Identify which cell holds the provided text, then report its [x, y] central coordinate. 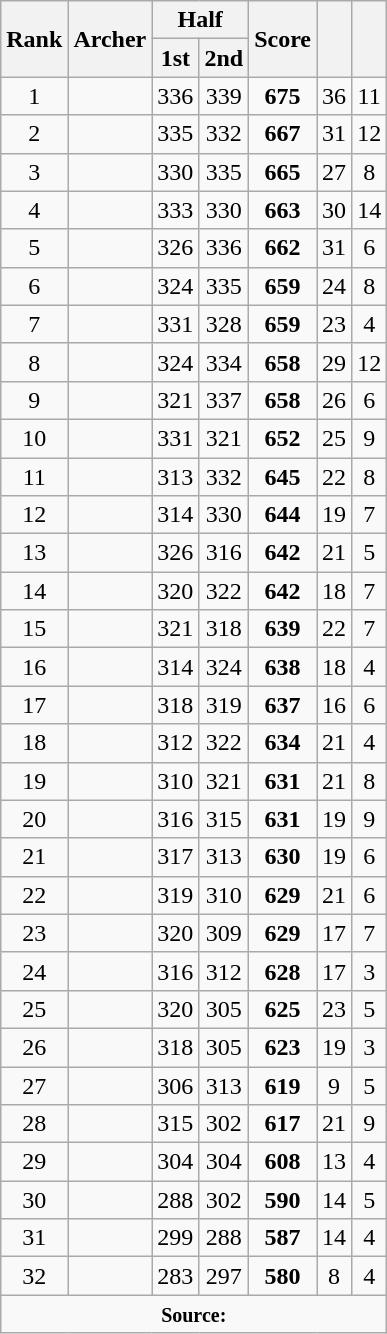
2 [34, 134]
2nd [224, 58]
333 [176, 210]
Half [200, 20]
662 [283, 248]
617 [283, 1124]
32 [34, 1276]
590 [283, 1200]
Archer [110, 39]
645 [283, 477]
283 [176, 1276]
334 [224, 362]
638 [283, 667]
652 [283, 438]
15 [34, 629]
630 [283, 857]
328 [224, 324]
297 [224, 1276]
10 [34, 438]
339 [224, 96]
Source: [194, 1314]
309 [224, 933]
580 [283, 1276]
317 [176, 857]
663 [283, 210]
337 [224, 400]
623 [283, 1047]
20 [34, 819]
299 [176, 1238]
628 [283, 971]
1st [176, 58]
639 [283, 629]
634 [283, 743]
637 [283, 705]
28 [34, 1124]
667 [283, 134]
1 [34, 96]
587 [283, 1238]
665 [283, 172]
Rank [34, 39]
619 [283, 1085]
Score [283, 39]
644 [283, 515]
36 [334, 96]
625 [283, 1009]
306 [176, 1085]
675 [283, 96]
608 [283, 1162]
